Capture the cell that displays the provided text and extract its [X, Y] central coordinate. 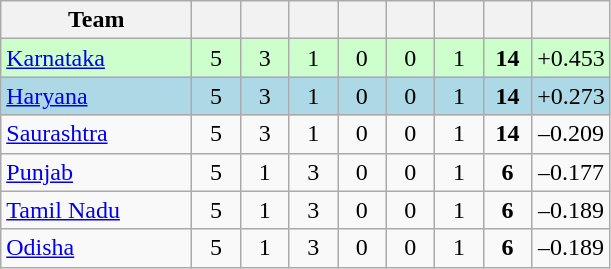
Karnataka [96, 58]
+0.453 [572, 58]
Odisha [96, 248]
–0.209 [572, 134]
Punjab [96, 172]
+0.273 [572, 96]
Team [96, 20]
–0.177 [572, 172]
Tamil Nadu [96, 210]
Saurashtra [96, 134]
Haryana [96, 96]
